Identify which cell holds the provided text, then report its (x, y) central coordinate. 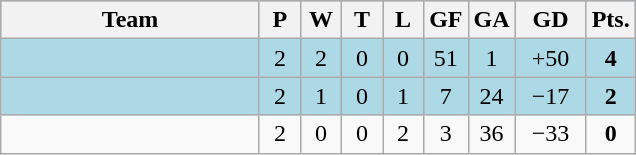
36 (492, 134)
GD (550, 20)
W (320, 20)
L (404, 20)
7 (446, 96)
−17 (550, 96)
GA (492, 20)
T (362, 20)
Pts. (610, 20)
51 (446, 58)
4 (610, 58)
+50 (550, 58)
P (280, 20)
Team (130, 20)
−33 (550, 134)
24 (492, 96)
3 (446, 134)
GF (446, 20)
